Extract the [X, Y] coordinate from the center of the cell holding the provided text.  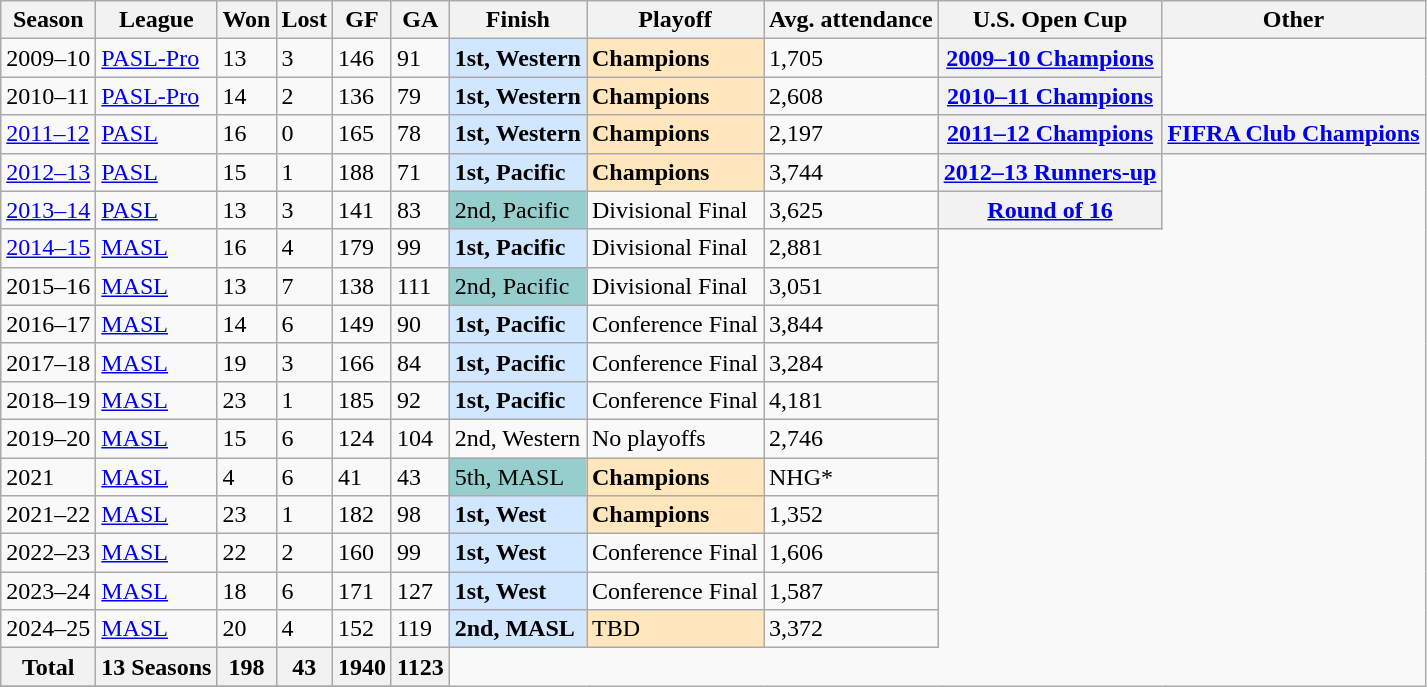
160 [362, 553]
79 [420, 96]
2013–14 [48, 210]
165 [362, 134]
NHG* [852, 477]
2010–11 [48, 96]
2010–11 Champions [1050, 96]
22 [246, 553]
2016–17 [48, 324]
1,705 [852, 58]
3,625 [852, 210]
13 Seasons [156, 667]
2,881 [852, 248]
2,746 [852, 438]
Other [1294, 20]
78 [420, 134]
141 [362, 210]
2019–20 [48, 438]
2011–12 Champions [1050, 134]
149 [362, 324]
No playoffs [674, 438]
2021–22 [48, 515]
90 [420, 324]
2018–19 [48, 400]
GA [420, 20]
GF [362, 20]
2,197 [852, 134]
2022–23 [48, 553]
127 [420, 591]
2,608 [852, 96]
2nd, Western [518, 438]
3,372 [852, 629]
166 [362, 362]
83 [420, 210]
1123 [420, 667]
171 [362, 591]
111 [420, 286]
4,181 [852, 400]
138 [362, 286]
3,051 [852, 286]
2009–10 Champions [1050, 58]
182 [362, 515]
2015–16 [48, 286]
5th, MASL [518, 477]
7 [304, 286]
1,587 [852, 591]
71 [420, 172]
119 [420, 629]
Season [48, 20]
3,744 [852, 172]
179 [362, 248]
Round of 16 [1050, 210]
2012–13 Runners-up [1050, 172]
TBD [674, 629]
2023–24 [48, 591]
18 [246, 591]
3,844 [852, 324]
2012–13 [48, 172]
124 [362, 438]
185 [362, 400]
U.S. Open Cup [1050, 20]
1,352 [852, 515]
Playoff [674, 20]
188 [362, 172]
0 [304, 134]
91 [420, 58]
104 [420, 438]
2009–10 [48, 58]
19 [246, 362]
1940 [362, 667]
1,606 [852, 553]
League [156, 20]
92 [420, 400]
2011–12 [48, 134]
2nd, MASL [518, 629]
198 [246, 667]
3,284 [852, 362]
84 [420, 362]
Won [246, 20]
2021 [48, 477]
98 [420, 515]
Total [48, 667]
Finish [518, 20]
FIFRA Club Champions [1294, 134]
2017–18 [48, 362]
Lost [304, 20]
146 [362, 58]
41 [362, 477]
136 [362, 96]
152 [362, 629]
20 [246, 629]
2024–25 [48, 629]
Avg. attendance [852, 20]
2014–15 [48, 248]
